Search for the cell housing the specified text and yield its [X, Y] center coordinate. 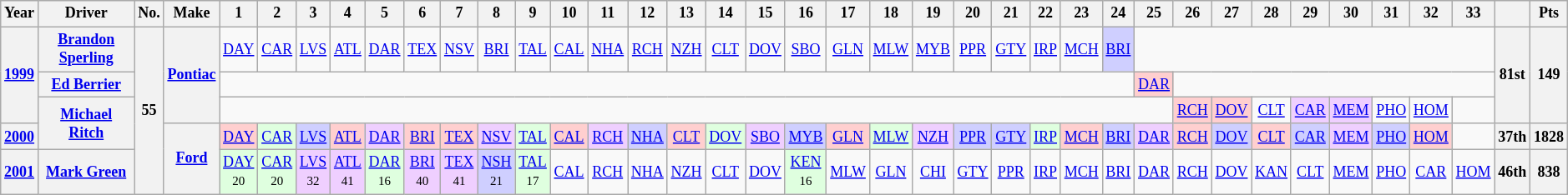
NSH21 [496, 172]
4 [348, 13]
28 [1272, 13]
Year [20, 13]
2 [277, 13]
Ed Berrier [85, 85]
5 [384, 13]
29 [1310, 13]
15 [766, 13]
46th [1513, 172]
1 [239, 13]
6 [422, 13]
37th [1513, 137]
19 [933, 13]
ATL41 [348, 172]
149 [1550, 75]
1828 [1550, 137]
Pts [1550, 13]
Brandon Sperling [85, 49]
32 [1431, 13]
3 [312, 13]
21 [1011, 13]
13 [686, 13]
Make [192, 13]
23 [1081, 13]
Mark Green [85, 172]
LVS32 [312, 172]
8 [496, 13]
7 [459, 13]
17 [848, 13]
16 [806, 13]
CAR20 [277, 172]
14 [726, 13]
25 [1154, 13]
31 [1391, 13]
9 [533, 13]
18 [890, 13]
27 [1232, 13]
No. [149, 13]
10 [569, 13]
CHI [933, 172]
26 [1192, 13]
1999 [20, 75]
Ford [192, 158]
2000 [20, 137]
Michael Ritch [85, 123]
12 [648, 13]
838 [1550, 172]
DAY20 [239, 172]
DAR16 [384, 172]
KAN [1272, 172]
33 [1473, 13]
KEN16 [806, 172]
Driver [85, 13]
81st [1513, 75]
TAL17 [533, 172]
22 [1045, 13]
Pontiac [192, 75]
20 [973, 13]
2001 [20, 172]
11 [608, 13]
55 [149, 110]
24 [1119, 13]
30 [1351, 13]
TEX41 [459, 172]
BRI40 [422, 172]
